Find where the given text appears and provide that cell's center as (x, y) coordinate. 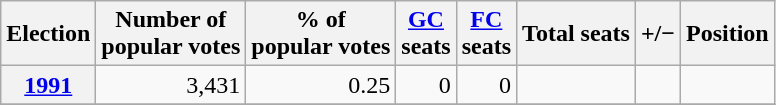
% ofpopular votes (321, 34)
3,431 (171, 85)
1991 (48, 85)
0.25 (321, 85)
Total seats (576, 34)
FCseats (486, 34)
+/− (658, 34)
Election (48, 34)
Number ofpopular votes (171, 34)
Position (728, 34)
GCseats (426, 34)
